Scan for the cell matching the given text and deliver its [x, y] coordinate at center. 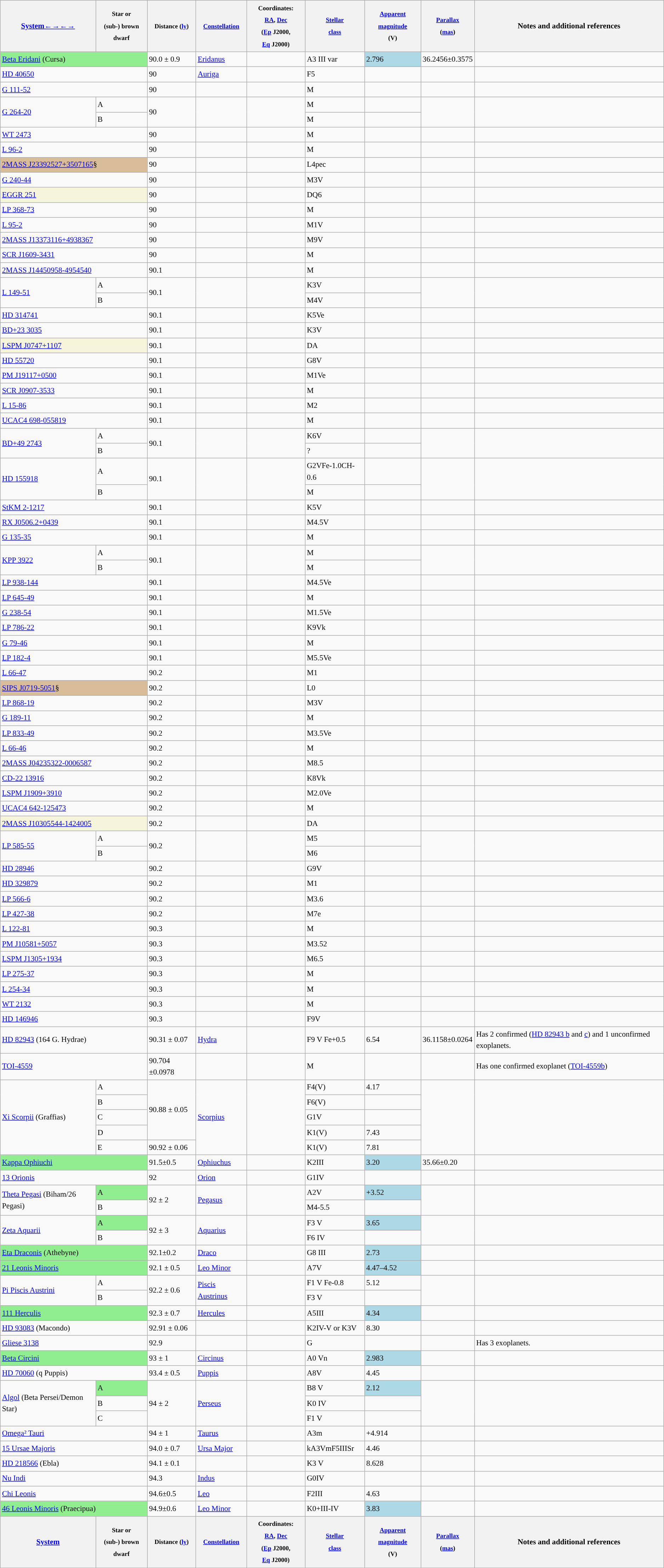
2.12 [392, 1389]
Pi Piscis Austrini [48, 1291]
94.0 ± 0.7 [172, 1449]
Has 3 exoplanets. [569, 1343]
L 66-47 [74, 673]
Has 2 confirmed (HD 82943 b and c) and 1 unconfirmed exoplanets. [569, 1040]
36.2456±0.3575 [448, 59]
Chi Leonis [74, 1494]
6.54 [392, 1040]
A3 III var [335, 59]
L4pec [335, 165]
K0 IV [335, 1403]
3.83 [392, 1509]
HD 82943 (164 G. Hydrae) [74, 1040]
L 122-81 [74, 929]
HD 93083 (Macondo) [74, 1328]
M4V [335, 300]
F6(V) [335, 1102]
Pegasus [221, 1200]
2.73 [392, 1253]
15 Ursae Majoris [74, 1449]
M4.5Ve [335, 583]
M3.6 [335, 899]
LP 566-6 [74, 899]
K0+III-IV [335, 1509]
90.88 ± 0.05 [172, 1110]
92.91 ± 0.06 [172, 1328]
M4.5V [335, 523]
L0 [335, 688]
Beta Eridani (Cursa) [74, 59]
94.1 ± 0.1 [172, 1464]
M5.5Ve [335, 658]
90.704 ±0.0978 [172, 1066]
HD 314741 [74, 316]
G [335, 1343]
A2V [335, 1193]
Aquarius [221, 1231]
93.4 ± 0.5 [172, 1374]
? [335, 451]
4.17 [392, 1088]
G8V [335, 360]
2MASS J04235322-0006587 [74, 763]
4.34 [392, 1313]
Perseus [221, 1403]
G 79-46 [74, 643]
K9Vk [335, 628]
HD 218566 (Ebla) [74, 1464]
92.2 ± 0.6 [172, 1291]
DQ6 [335, 195]
Ophiuchus [221, 1163]
System [48, 1542]
G8 III [335, 1253]
92.1 ± 0.5 [172, 1268]
HD 40650 [74, 74]
2MASS J13373116+4938367 [74, 240]
LP 645-49 [74, 598]
BD+49 2743 [48, 443]
UCAC4 642-125473 [74, 809]
UCAC4 698-055819 [74, 421]
L 66-46 [74, 748]
Beta Circini [74, 1358]
K8Vk [335, 778]
M9V [335, 240]
92 ± 2 [172, 1200]
Theta Pegasi (Biham/26 Pegasi) [48, 1200]
LP 585-55 [48, 846]
CD-22 13916 [74, 778]
HD 155918 [48, 479]
M6 [335, 854]
F2III [335, 1494]
SCR J1609-3431 [74, 256]
7.43 [392, 1133]
LP 368-73 [74, 210]
Omega² Tauri [74, 1434]
94 ± 1 [172, 1434]
LP 275-37 [74, 974]
G 238-54 [74, 613]
Auriga [221, 74]
M2 [335, 406]
G 264-20 [48, 112]
13 Orionis [74, 1178]
94.9±0.6 [172, 1509]
Piscis Austrinus [221, 1291]
L 95-2 [74, 225]
Taurus [221, 1434]
K2III [335, 1163]
LP 868-19 [74, 703]
4.63 [392, 1494]
+3.52 [392, 1193]
2MASS J10305544-1424005 [74, 823]
K3 V [335, 1464]
M1V [335, 225]
HD 28946 [74, 869]
M3.5Ve [335, 734]
F1 V Fe-0.8 [335, 1283]
PM J10581+5057 [74, 944]
L 149-51 [48, 293]
M3.52 [335, 944]
EGGR 251 [74, 195]
L 96-2 [74, 150]
KPP 3922 [48, 560]
G1IV [335, 1178]
K6V [335, 436]
WT 2132 [74, 1004]
2.796 [392, 59]
G1V [335, 1117]
F9 V Fe+0.5 [335, 1040]
Scorpius [221, 1117]
SIPS J0719-5051§ [74, 688]
Zeta Aquarii [48, 1231]
F5 [335, 74]
93 ± 1 [172, 1358]
M6.5 [335, 959]
Circinus [221, 1358]
F1 V [335, 1418]
2MASS J23392527+3507165§ [74, 165]
RX J0506.2+0439 [74, 523]
Ursa Major [221, 1449]
WT 2473 [74, 135]
LP 427-38 [74, 914]
Orion [221, 1178]
F6 IV [335, 1238]
8.30 [392, 1328]
4.47–4.52 [392, 1268]
G 135-35 [74, 537]
Kappa Ophiuchi [74, 1163]
D [121, 1133]
90.31 ± 0.07 [172, 1040]
HD 146946 [74, 1020]
K2IV-V or K3V [335, 1328]
L 254-34 [74, 989]
M7e [335, 914]
LP 182-4 [74, 658]
LP 786-22 [74, 628]
2MASS J14450958-4954540 [74, 270]
SCR J0907-3533 [74, 391]
Has one confirmed exoplanet (TOI-4559b) [569, 1066]
Algol (Beta Persei/Demon Star) [48, 1403]
8.628 [392, 1464]
Eridanus [221, 59]
111 Herculis [74, 1313]
G9V [335, 869]
M1Ve [335, 376]
Hydra [221, 1040]
HD 55720 [74, 360]
94.3 [172, 1478]
A3m [335, 1434]
G 111-52 [74, 90]
B8 V [335, 1389]
E [121, 1148]
Hercules [221, 1313]
+4.914 [392, 1434]
90.92 ± 0.06 [172, 1148]
4.46 [392, 1449]
Draco [221, 1253]
LSPM J1909+3910 [74, 794]
Eta Draconis (Athebyne) [74, 1253]
StKM 2-1217 [74, 508]
LSPM J0747+1107 [74, 346]
92.9 [172, 1343]
Leo [221, 1494]
46 Leonis Minoris (Praecipua) [74, 1509]
K5V [335, 508]
System←→←→ [48, 26]
94 ± 2 [172, 1403]
G 189-11 [74, 718]
Gliese 3138 [74, 1343]
TOI-4559 [74, 1066]
2.983 [392, 1358]
4.45 [392, 1374]
HD 329879 [74, 884]
A0 Vn [335, 1358]
PM J19117+0500 [74, 376]
92 [172, 1178]
91.5±0.5 [172, 1163]
M1.5Ve [335, 613]
A8V [335, 1374]
M5 [335, 839]
92 ± 3 [172, 1231]
kA3VmF5IIISr [335, 1449]
F4(V) [335, 1088]
G2VFe-1.0CH-0.6 [335, 472]
BD+23 3035 [74, 331]
21 Leonis Minoris [74, 1268]
Xi Scorpii (Graffias) [48, 1117]
LP 833-49 [74, 734]
L 15-86 [74, 406]
HD 70060 (q Puppis) [74, 1374]
90.0 ± 0.9 [172, 59]
A7V [335, 1268]
G0IV [335, 1478]
35.66±0.20 [448, 1163]
M4-5.5 [335, 1208]
94.6±0.5 [172, 1494]
92.1±0.2 [172, 1253]
5.12 [392, 1283]
G 240-44 [74, 180]
3.65 [392, 1223]
36.1158±0.0264 [448, 1040]
A5III [335, 1313]
Nu Indi [74, 1478]
M2.0Ve [335, 794]
3.20 [392, 1163]
F9V [335, 1020]
92.3 ± 0.7 [172, 1313]
LSPM J1305+1934 [74, 959]
Puppis [221, 1374]
Indus [221, 1478]
M8.5 [335, 763]
7.81 [392, 1148]
K5Ve [335, 316]
LP 938-144 [74, 583]
